Detect which cell encompasses the target text, then output its (x, y) center coordinate. 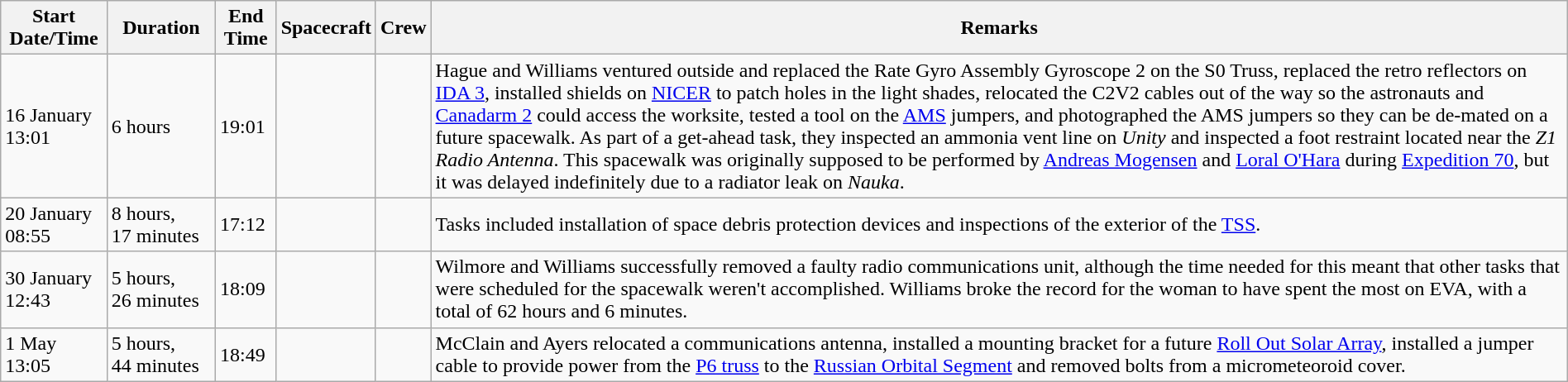
6 hours (160, 126)
19:01 (246, 126)
Tasks included installation of space debris protection devices and inspections of the exterior of the TSS. (999, 225)
5 hours, 44 minutes (160, 354)
Start Date/Time (54, 28)
5 hours, 26 minutes (160, 289)
Spacecraft (326, 28)
17:12 (246, 225)
End Time (246, 28)
Duration (160, 28)
18:49 (246, 354)
8 hours, 17 minutes (160, 225)
Crew (404, 28)
18:09 (246, 289)
20 January08:55 (54, 225)
30 January12:43 (54, 289)
Remarks (999, 28)
1 May13:05 (54, 354)
16 January13:01 (54, 126)
